Locate the cell with the specified text and output its (x, y) center coordinate. 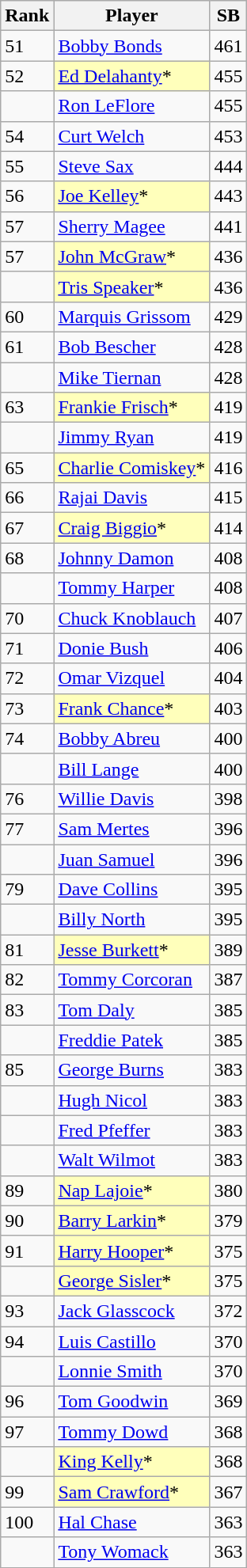
Tris Speaker* (131, 287)
83 (27, 1010)
Tommy Corcoran (131, 980)
453 (228, 136)
Joe Kelley* (131, 196)
Walt Wilmot (131, 1160)
96 (27, 1402)
404 (228, 678)
94 (27, 1342)
398 (228, 799)
407 (228, 618)
Freddie Patek (131, 1040)
Tommy Dowd (131, 1432)
72 (27, 678)
Dave Collins (131, 890)
403 (228, 708)
79 (27, 890)
63 (27, 408)
61 (27, 347)
54 (27, 136)
Curt Welch (131, 136)
Craig Biggio* (131, 528)
441 (228, 226)
66 (27, 498)
Fred Pfeffer (131, 1130)
Tom Daly (131, 1010)
443 (228, 196)
414 (228, 528)
367 (228, 1492)
Johnny Damon (131, 558)
Willie Davis (131, 799)
77 (27, 829)
380 (228, 1190)
389 (228, 950)
85 (27, 1070)
97 (27, 1432)
Frankie Frisch* (131, 408)
82 (27, 980)
George Burns (131, 1070)
60 (27, 317)
Ron LeFlore (131, 106)
Bobby Bonds (131, 46)
King Kelly* (131, 1462)
90 (27, 1221)
Chuck Knoblauch (131, 618)
76 (27, 799)
99 (27, 1492)
416 (228, 468)
51 (27, 46)
Bob Bescher (131, 347)
Omar Vizquel (131, 678)
372 (228, 1311)
SB (228, 16)
93 (27, 1311)
Jesse Burkett* (131, 950)
Mike Tiernan (131, 378)
Barry Larkin* (131, 1221)
100 (27, 1522)
68 (27, 558)
Bobby Abreu (131, 738)
Rajai Davis (131, 498)
56 (27, 196)
379 (228, 1221)
Tommy Harper (131, 588)
Player (131, 16)
Sam Mertes (131, 829)
74 (27, 738)
73 (27, 708)
Frank Chance* (131, 708)
Jimmy Ryan (131, 438)
Billy North (131, 920)
Marquis Grissom (131, 317)
415 (228, 498)
67 (27, 528)
429 (228, 317)
444 (228, 166)
Tom Goodwin (131, 1402)
Steve Sax (131, 166)
Jack Glasscock (131, 1311)
52 (27, 76)
461 (228, 46)
71 (27, 648)
81 (27, 950)
Charlie Comiskey* (131, 468)
Harry Hooper* (131, 1251)
Bill Lange (131, 769)
Juan Samuel (131, 859)
55 (27, 166)
Rank (27, 16)
Hugh Nicol (131, 1100)
70 (27, 618)
89 (27, 1190)
George Sisler* (131, 1281)
387 (228, 980)
John McGraw* (131, 256)
406 (228, 648)
369 (228, 1402)
91 (27, 1251)
Hal Chase (131, 1522)
Sherry Magee (131, 226)
Luis Castillo (131, 1342)
Donie Bush (131, 648)
Nap Lajoie* (131, 1190)
Tony Womack (131, 1552)
Ed Delahanty* (131, 76)
65 (27, 468)
Lonnie Smith (131, 1372)
Sam Crawford* (131, 1492)
